Search for the cell housing the specified text and yield its [X, Y] center coordinate. 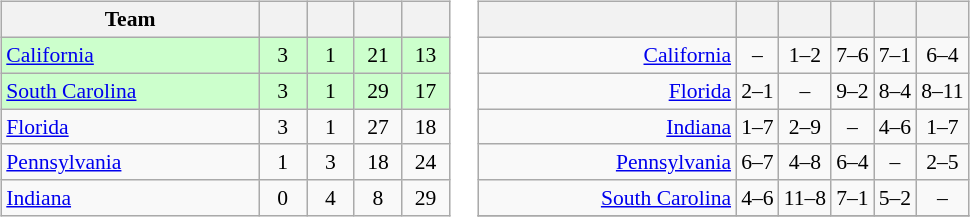
13 [426, 55]
0 [283, 198]
27 [378, 127]
4 [330, 198]
1–2 [805, 55]
11–8 [805, 198]
9–2 [852, 91]
6–7 [758, 162]
7–6 [852, 55]
8 [378, 198]
8–4 [896, 91]
17 [426, 91]
2–1 [758, 91]
Team [130, 20]
2–9 [805, 127]
21 [378, 55]
2–5 [942, 162]
5–2 [896, 198]
8–11 [942, 91]
24 [426, 162]
4–8 [805, 162]
